Locate the cell with the specified text and output its [X, Y] center coordinate. 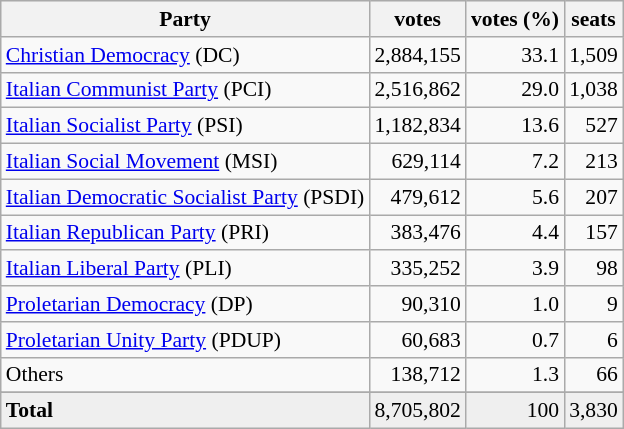
213 [594, 162]
3,830 [594, 411]
6 [594, 340]
13.6 [515, 126]
0.7 [515, 340]
1.0 [515, 304]
2,516,862 [417, 90]
100 [515, 411]
1,182,834 [417, 126]
479,612 [417, 197]
335,252 [417, 269]
138,712 [417, 375]
2,884,155 [417, 55]
Total [186, 411]
1,038 [594, 90]
29.0 [515, 90]
98 [594, 269]
Italian Liberal Party (PLI) [186, 269]
157 [594, 233]
seats [594, 19]
66 [594, 375]
Italian Democratic Socialist Party (PSDI) [186, 197]
9 [594, 304]
Italian Republican Party (PRI) [186, 233]
votes (%) [515, 19]
4.4 [515, 233]
90,310 [417, 304]
5.6 [515, 197]
Proletarian Democracy (DP) [186, 304]
Italian Communist Party (PCI) [186, 90]
33.1 [515, 55]
8,705,802 [417, 411]
Proletarian Unity Party (PDUP) [186, 340]
1.3 [515, 375]
207 [594, 197]
Italian Socialist Party (PSI) [186, 126]
Others [186, 375]
527 [594, 126]
383,476 [417, 233]
Party [186, 19]
Christian Democracy (DC) [186, 55]
3.9 [515, 269]
votes [417, 19]
629,114 [417, 162]
1,509 [594, 55]
Italian Social Movement (MSI) [186, 162]
7.2 [515, 162]
60,683 [417, 340]
